For the text-containing cell, return its midpoint in [x, y] coordinate format. 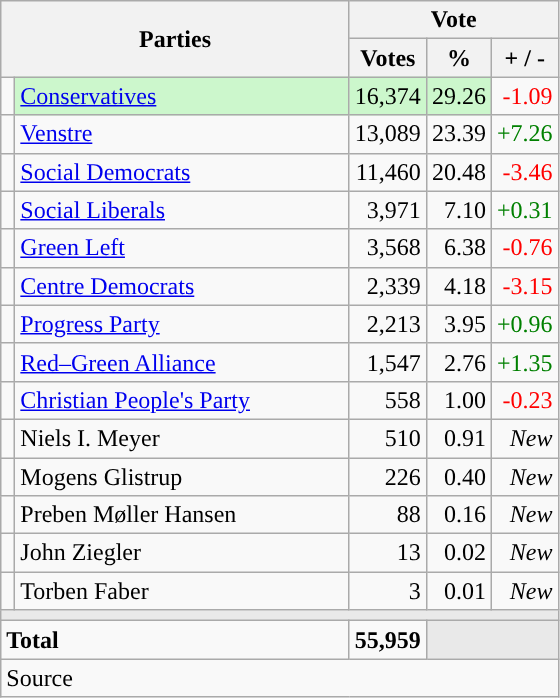
Mogens Glistrup [182, 477]
2.76 [458, 362]
4.18 [458, 286]
Green Left [182, 248]
55,959 [388, 640]
2,213 [388, 324]
% [458, 58]
Red–Green Alliance [182, 362]
-3.46 [524, 172]
0.01 [458, 591]
+1.35 [524, 362]
13,089 [388, 134]
1,547 [388, 362]
Parties [176, 39]
0.02 [458, 553]
-0.76 [524, 248]
+0.31 [524, 210]
+0.96 [524, 324]
Total [176, 640]
-1.09 [524, 96]
3,568 [388, 248]
-0.23 [524, 400]
0.91 [458, 438]
Progress Party [182, 324]
-3.15 [524, 286]
16,374 [388, 96]
John Ziegler [182, 553]
23.39 [458, 134]
0.16 [458, 515]
Social Democrats [182, 172]
Source [280, 678]
Votes [388, 58]
Venstre [182, 134]
+7.26 [524, 134]
20.48 [458, 172]
88 [388, 515]
+ / - [524, 58]
3 [388, 591]
7.10 [458, 210]
510 [388, 438]
Niels I. Meyer [182, 438]
Social Liberals [182, 210]
226 [388, 477]
2,339 [388, 286]
1.00 [458, 400]
0.40 [458, 477]
3,971 [388, 210]
11,460 [388, 172]
29.26 [458, 96]
Vote [454, 20]
Torben Faber [182, 591]
Conservatives [182, 96]
Centre Democrats [182, 286]
6.38 [458, 248]
558 [388, 400]
13 [388, 553]
Preben Møller Hansen [182, 515]
Christian People's Party [182, 400]
3.95 [458, 324]
